Output the [X, Y] coordinate of the center of the cell containing the given text.  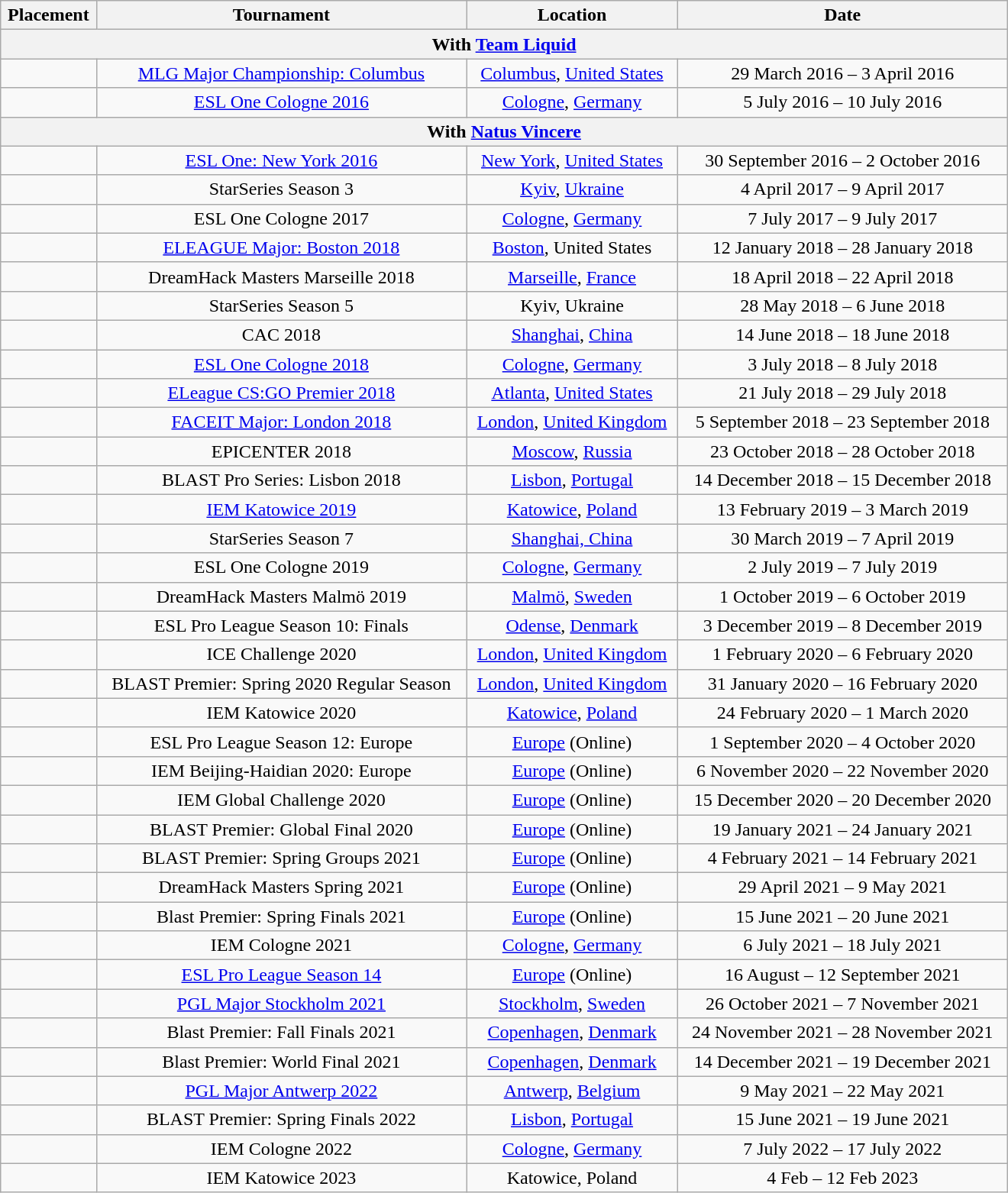
ESL Pro League Season 12: Europe [281, 742]
24 November 2021 – 28 November 2021 [842, 1033]
CAC 2018 [281, 335]
EPICENTER 2018 [281, 451]
BLAST Premier: Spring 2020 Regular Season [281, 684]
24 February 2020 – 1 March 2020 [842, 713]
4 February 2021 – 14 February 2021 [842, 858]
ELEAGUE Major: Boston 2018 [281, 247]
BLAST Premier: Spring Groups 2021 [281, 858]
ESL Pro League Season 10: Finals [281, 626]
MLG Major Championship: Columbus [281, 73]
Boston, United States [573, 247]
DreamHack Masters Marseille 2018 [281, 276]
15 December 2020 – 20 December 2020 [842, 800]
IEM Katowice 2019 [281, 509]
15 June 2021 – 19 June 2021 [842, 1120]
2 July 2019 – 7 July 2019 [842, 567]
FACEIT Major: London 2018 [281, 422]
5 July 2016 – 10 July 2016 [842, 102]
18 April 2018 – 22 April 2018 [842, 276]
With Natus Vincere [504, 131]
StarSeries Season 3 [281, 189]
14 June 2018 – 18 June 2018 [842, 335]
StarSeries Season 7 [281, 538]
BLAST Premier: Global Final 2020 [281, 829]
3 December 2019 – 8 December 2019 [842, 626]
ESL One Cologne 2018 [281, 364]
Blast Premier: Spring Finals 2021 [281, 917]
Malmö, Sweden [573, 596]
IEM Global Challenge 2020 [281, 800]
13 February 2019 – 3 March 2019 [842, 509]
ICE Challenge 2020 [281, 655]
IEM Katowice 2023 [281, 1178]
1 September 2020 – 4 October 2020 [842, 742]
26 October 2021 – 7 November 2021 [842, 1004]
Odense, Denmark [573, 626]
4 April 2017 – 9 April 2017 [842, 189]
Location [573, 15]
DreamHack Masters Spring 2021 [281, 887]
ESL One: New York 2016 [281, 160]
Stockholm, Sweden [573, 1004]
ESL One Cologne 2016 [281, 102]
7 July 2022 – 17 July 2022 [842, 1149]
29 March 2016 – 3 April 2016 [842, 73]
ELeague CS:GO Premier 2018 [281, 393]
Tournament [281, 15]
3 July 2018 – 8 July 2018 [842, 364]
PGL Major Antwerp 2022 [281, 1091]
IEM Beijing-Haidian 2020: Europe [281, 771]
IEM Cologne 2021 [281, 946]
BLAST Pro Series: Lisbon 2018 [281, 480]
5 September 2018 – 23 September 2018 [842, 422]
15 June 2021 – 20 June 2021 [842, 917]
Moscow, Russia [573, 451]
BLAST Premier: Spring Finals 2022 [281, 1120]
1 February 2020 – 6 February 2020 [842, 655]
14 December 2018 – 15 December 2018 [842, 480]
ESL Pro League Season 14 [281, 975]
23 October 2018 – 28 October 2018 [842, 451]
14 December 2021 – 19 December 2021 [842, 1062]
With Team Liquid [504, 44]
Blast Premier: Fall Finals 2021 [281, 1033]
16 August – 12 September 2021 [842, 975]
31 January 2020 – 16 February 2020 [842, 684]
30 September 2016 – 2 October 2016 [842, 160]
Date [842, 15]
Antwerp, Belgium [573, 1091]
6 July 2021 – 18 July 2021 [842, 946]
StarSeries Season 5 [281, 306]
DreamHack Masters Malmö 2019 [281, 596]
1 October 2019 – 6 October 2019 [842, 596]
30 March 2019 – 7 April 2019 [842, 538]
Placement [49, 15]
IEM Cologne 2022 [281, 1149]
28 May 2018 – 6 June 2018 [842, 306]
Marseille, France [573, 276]
PGL Major Stockholm 2021 [281, 1004]
ESL One Cologne 2019 [281, 567]
7 July 2017 – 9 July 2017 [842, 218]
New York, United States [573, 160]
19 January 2021 – 24 January 2021 [842, 829]
6 November 2020 – 22 November 2020 [842, 771]
Atlanta, United States [573, 393]
4 Feb – 12 Feb 2023 [842, 1178]
29 April 2021 – 9 May 2021 [842, 887]
Columbus, United States [573, 73]
IEM Katowice 2020 [281, 713]
9 May 2021 – 22 May 2021 [842, 1091]
ESL One Cologne 2017 [281, 218]
Blast Premier: World Final 2021 [281, 1062]
12 January 2018 – 28 January 2018 [842, 247]
21 July 2018 – 29 July 2018 [842, 393]
